Find where the given text appears and provide that cell's center as [X, Y] coordinate. 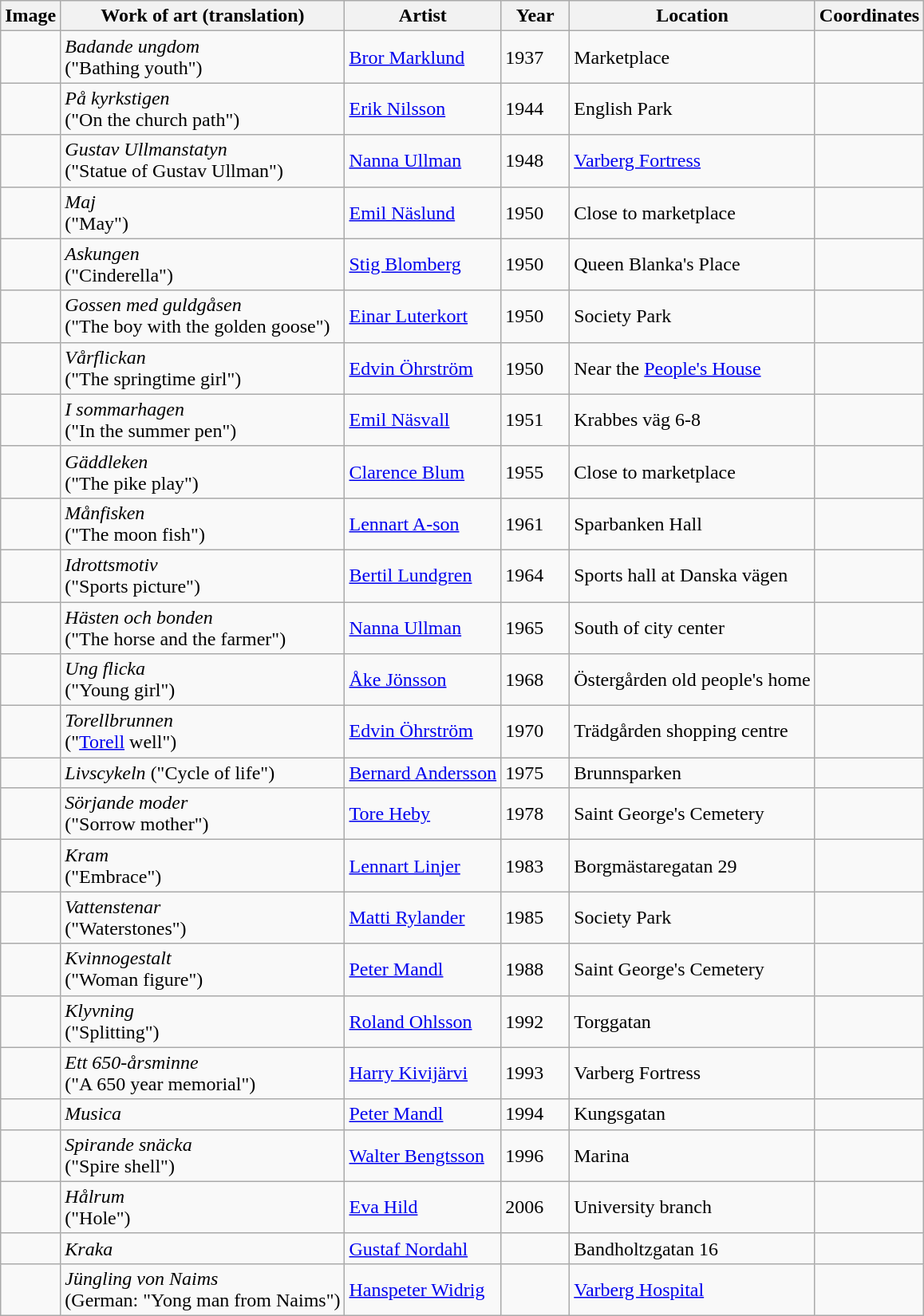
South of city center [693, 627]
Bernard Andersson [423, 773]
1944 [535, 108]
Hanspeter Widrig [423, 1289]
Clarence Blum [423, 472]
Walter Bengtsson [423, 1155]
1978 [535, 814]
Image [30, 16]
Trädgården shopping centre [693, 732]
1965 [535, 627]
Krabbes väg 6-8 [693, 420]
Gäddleken("The pike play") [203, 472]
Bror Marklund [423, 57]
Livscykeln ("Cycle of life") [203, 773]
Kram("Embrace") [203, 866]
Work of art (translation) [203, 16]
University branch [693, 1208]
1994 [535, 1114]
I sommarhagen("In the summer pen") [203, 420]
Lennart A-son [423, 523]
Spirande snäcka("Spire shell") [203, 1155]
Åke Jönsson [423, 680]
1985 [535, 917]
Matti Rylander [423, 917]
1983 [535, 866]
Near the People's House [693, 368]
Ett 650-årsminne("A 650 year memorial") [203, 1074]
Maj("May") [203, 212]
Torellbrunnen("Torell well") [203, 732]
Askungen("Cinderella") [203, 265]
1948 [535, 161]
1970 [535, 732]
Brunnsparken [693, 773]
1964 [535, 576]
Gustav Ullmanstatyn("Statue of Gustav Ullman") [203, 161]
Tore Heby [423, 814]
1937 [535, 57]
English Park [693, 108]
Harry Kivijärvi [423, 1074]
Gustaf Nordahl [423, 1248]
Vattenstenar("Waterstones") [203, 917]
Year [535, 16]
1996 [535, 1155]
2006 [535, 1208]
Bertil Lundgren [423, 576]
1993 [535, 1074]
1992 [535, 1021]
Gossen med guldgåsen("The boy with the golden goose") [203, 316]
Klyvning("Splitting") [203, 1021]
Sports hall at Danska vägen [693, 576]
Lennart Linjer [423, 866]
På kyrkstigen("On the church path") [203, 108]
Idrottsmotiv("Sports picture") [203, 576]
Hålrum("Hole") [203, 1208]
Queen Blanka's Place [693, 265]
Varberg Hospital [693, 1289]
Östergården old people's home [693, 680]
Månfisken("The moon fish") [203, 523]
1955 [535, 472]
Kraka [203, 1248]
Einar Luterkort [423, 316]
Badande ungdom("Bathing youth") [203, 57]
Emil Näsvall [423, 420]
Stig Blomberg [423, 265]
Emil Näslund [423, 212]
Erik Nilsson [423, 108]
Kungsgatan [693, 1114]
Torggatan [693, 1021]
Roland Ohlsson [423, 1021]
Musica [203, 1114]
Vårflickan("The springtime girl") [203, 368]
Borgmästaregatan 29 [693, 866]
1968 [535, 680]
Sörjande moder("Sorrow mother") [203, 814]
Eva Hild [423, 1208]
Bandholtzgatan 16 [693, 1248]
Marina [693, 1155]
Artist [423, 16]
Ung flicka("Young girl") [203, 680]
Location [693, 16]
1961 [535, 523]
1975 [535, 773]
Jüngling von Naims(German: "Yong man from Naims") [203, 1289]
Hästen och bonden("The horse and the farmer") [203, 627]
Coordinates [869, 16]
Sparbanken Hall [693, 523]
1951 [535, 420]
Marketplace [693, 57]
Kvinnogestalt("Woman figure") [203, 970]
1988 [535, 970]
